Find where the given text appears and provide that cell's center as [X, Y] coordinate. 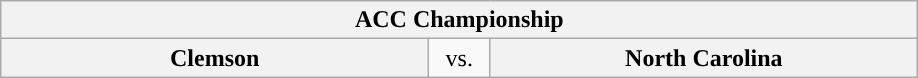
ACC Championship [460, 20]
vs. [460, 58]
Clemson [215, 58]
North Carolina [704, 58]
